Extract the [X, Y] coordinate from the center of the cell holding the provided text.  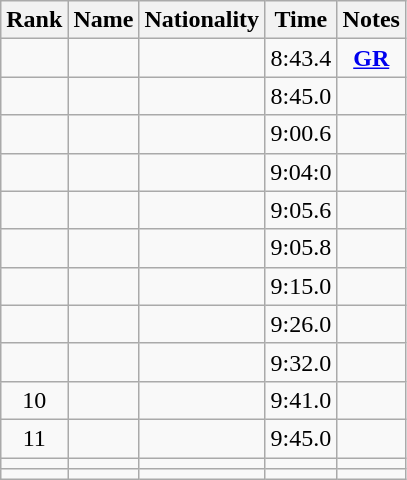
9:41.0 [301, 400]
9:05.8 [301, 248]
GR [371, 58]
9:32.0 [301, 362]
9:05.6 [301, 210]
Nationality [202, 20]
Time [301, 20]
Rank [34, 20]
8:45.0 [301, 96]
8:43.4 [301, 58]
10 [34, 400]
9:26.0 [301, 324]
9:00.6 [301, 134]
9:15.0 [301, 286]
Name [104, 20]
9:04:0 [301, 172]
Notes [371, 20]
11 [34, 438]
9:45.0 [301, 438]
